Provide the [x, y] coordinate of the cell's center where the given text is located.  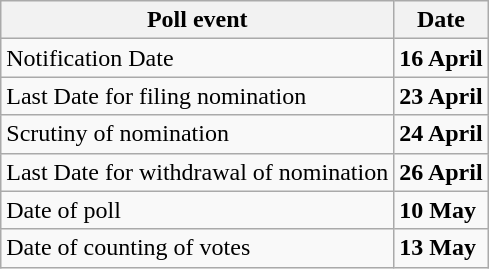
24 April [441, 134]
Scrutiny of nomination [198, 134]
23 April [441, 96]
10 May [441, 210]
Poll event [198, 20]
26 April [441, 172]
Last Date for filing nomination [198, 96]
Last Date for withdrawal of nomination [198, 172]
16 April [441, 58]
13 May [441, 248]
Date of counting of votes [198, 248]
Date [441, 20]
Date of poll [198, 210]
Notification Date [198, 58]
